From the cell containing the given text, extract its center point as [x, y] coordinate. 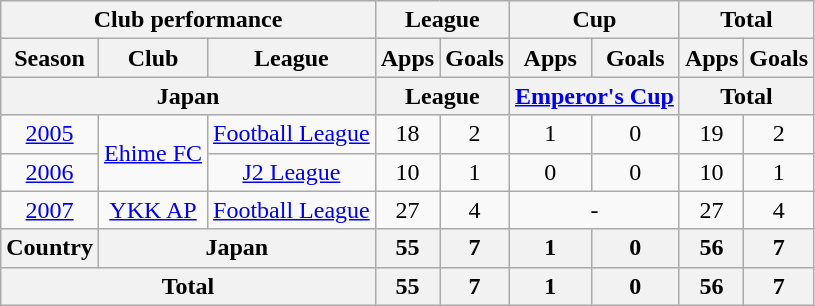
- [594, 210]
2005 [50, 134]
Season [50, 58]
Club performance [188, 20]
18 [407, 134]
Country [50, 248]
Ehime FC [152, 153]
YKK AP [152, 210]
Cup [594, 20]
J2 League [292, 172]
2007 [50, 210]
2006 [50, 172]
Club [152, 58]
Emperor's Cup [594, 96]
19 [711, 134]
